Return the [x, y] coordinate for the center point of the cell that contains the specified text.  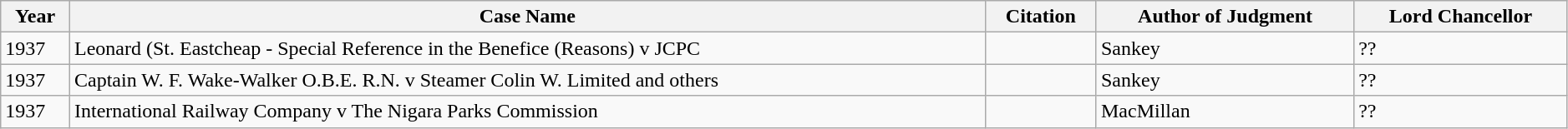
Captain W. F. Wake-Walker O.B.E. R.N. v Steamer Colin W. Limited and others [527, 80]
Leonard (St. Eastcheap - Special Reference in the Benefice (Reasons) v JCPC [527, 48]
Year [35, 17]
International Railway Company v The Nigara Parks Commission [527, 112]
Author of Judgment [1225, 17]
Lord Chancellor [1461, 17]
MacMillan [1225, 112]
Case Name [527, 17]
Citation [1041, 17]
